Detect which cell encompasses the target text, then output its [x, y] center coordinate. 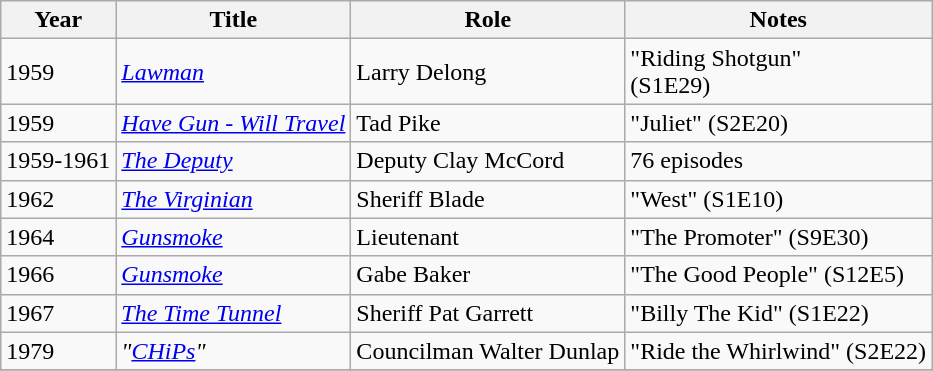
Role [488, 20]
1966 [58, 275]
Lieutenant [488, 237]
The Deputy [234, 161]
Tad Pike [488, 123]
Councilman Walter Dunlap [488, 351]
1964 [58, 237]
Sheriff Pat Garrett [488, 313]
Larry Delong [488, 72]
Have Gun - Will Travel [234, 123]
1979 [58, 351]
"Juliet" (S2E20) [778, 123]
The Time Tunnel [234, 313]
Lawman [234, 72]
Notes [778, 20]
Title [234, 20]
1959-1961 [58, 161]
"The Promoter" (S9E30) [778, 237]
"Ride the Whirlwind" (S2E22) [778, 351]
Deputy Clay McCord [488, 161]
Gabe Baker [488, 275]
"CHiPs" [234, 351]
"The Good People" (S12E5) [778, 275]
1962 [58, 199]
The Virginian [234, 199]
1967 [58, 313]
"Billy The Kid" (S1E22) [778, 313]
Sheriff Blade [488, 199]
Year [58, 20]
"West" (S1E10) [778, 199]
"Riding Shotgun"(S1E29) [778, 72]
76 episodes [778, 161]
